From the cell containing the given text, extract its center point as [X, Y] coordinate. 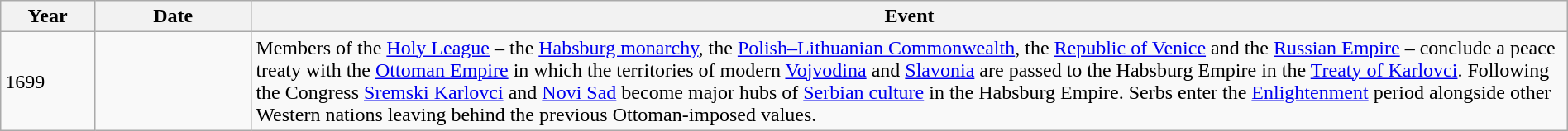
Event [910, 16]
1699 [48, 81]
Year [48, 16]
Date [172, 16]
